Return the (X, Y) coordinate for the center point of the cell that contains the specified text.  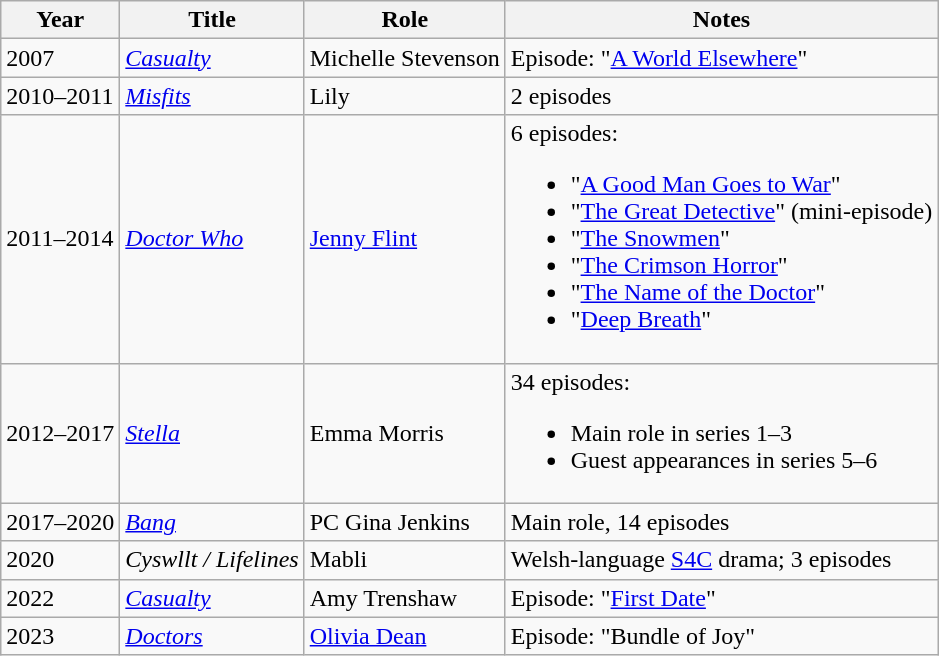
Main role, 14 episodes (722, 522)
2022 (60, 598)
Year (60, 20)
Stella (212, 433)
Misfits (212, 96)
Notes (722, 20)
2020 (60, 560)
Jenny Flint (404, 239)
2007 (60, 58)
2023 (60, 636)
34 episodes:Main role in series 1–3Guest appearances in series 5–6 (722, 433)
2012–2017 (60, 433)
Episode: "Bundle of Joy" (722, 636)
Mabli (404, 560)
Emma Morris (404, 433)
Lily (404, 96)
Episode: "First Date" (722, 598)
Doctors (212, 636)
2 episodes (722, 96)
Doctor Who (212, 239)
Role (404, 20)
Cyswllt / Lifelines (212, 560)
Amy Trenshaw (404, 598)
2011–2014 (60, 239)
6 episodes:"A Good Man Goes to War""The Great Detective" (mini-episode)"The Snowmen""The Crimson Horror""The Name of the Doctor""Deep Breath" (722, 239)
Welsh-language S4C drama; 3 episodes (722, 560)
Title (212, 20)
PC Gina Jenkins (404, 522)
Episode: "A World Elsewhere" (722, 58)
Bang (212, 522)
2010–2011 (60, 96)
Olivia Dean (404, 636)
2017–2020 (60, 522)
Michelle Stevenson (404, 58)
